Capture the cell that displays the provided text and extract its (X, Y) central coordinate. 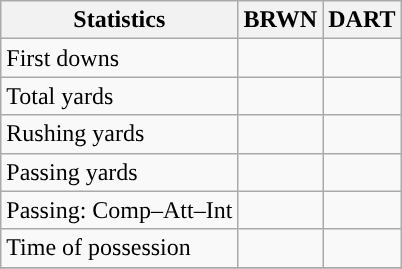
Time of possession (120, 248)
Passing: Comp–Att–Int (120, 210)
First downs (120, 58)
Statistics (120, 20)
BRWN (280, 20)
Rushing yards (120, 134)
DART (362, 20)
Total yards (120, 96)
Passing yards (120, 172)
